Output the (x, y) coordinate of the center of the cell containing the given text.  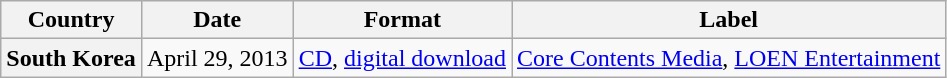
Format (402, 20)
South Korea (72, 58)
CD, digital download (402, 58)
April 29, 2013 (217, 58)
Date (217, 20)
Label (729, 20)
Core Contents Media, LOEN Entertainment (729, 58)
Country (72, 20)
